For the text-containing cell, return its midpoint in (x, y) coordinate format. 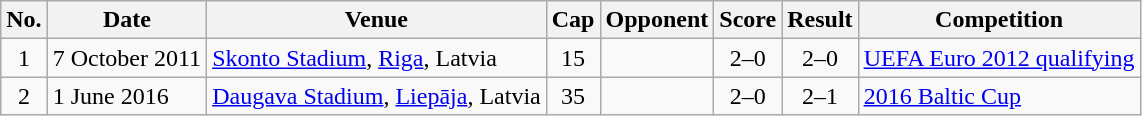
2–1 (820, 96)
Opponent (657, 20)
Competition (999, 20)
Score (748, 20)
Date (126, 20)
15 (573, 58)
Skonto Stadium, Riga, Latvia (377, 58)
No. (24, 20)
UEFA Euro 2012 qualifying (999, 58)
Result (820, 20)
7 October 2011 (126, 58)
1 (24, 58)
Venue (377, 20)
2016 Baltic Cup (999, 96)
2 (24, 96)
35 (573, 96)
Daugava Stadium, Liepāja, Latvia (377, 96)
1 June 2016 (126, 96)
Cap (573, 20)
